Search for the cell housing the specified text and yield its [x, y] center coordinate. 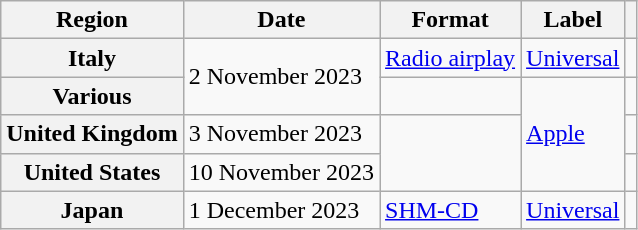
Label [573, 20]
Format [450, 20]
SHM-CD [450, 210]
United States [92, 172]
Japan [92, 210]
Region [92, 20]
Date [281, 20]
United Kingdom [92, 134]
Radio airplay [450, 58]
Apple [573, 134]
1 December 2023 [281, 210]
Italy [92, 58]
10 November 2023 [281, 172]
2 November 2023 [281, 77]
Various [92, 96]
3 November 2023 [281, 134]
